Locate the cell with the specified text and output its [X, Y] center coordinate. 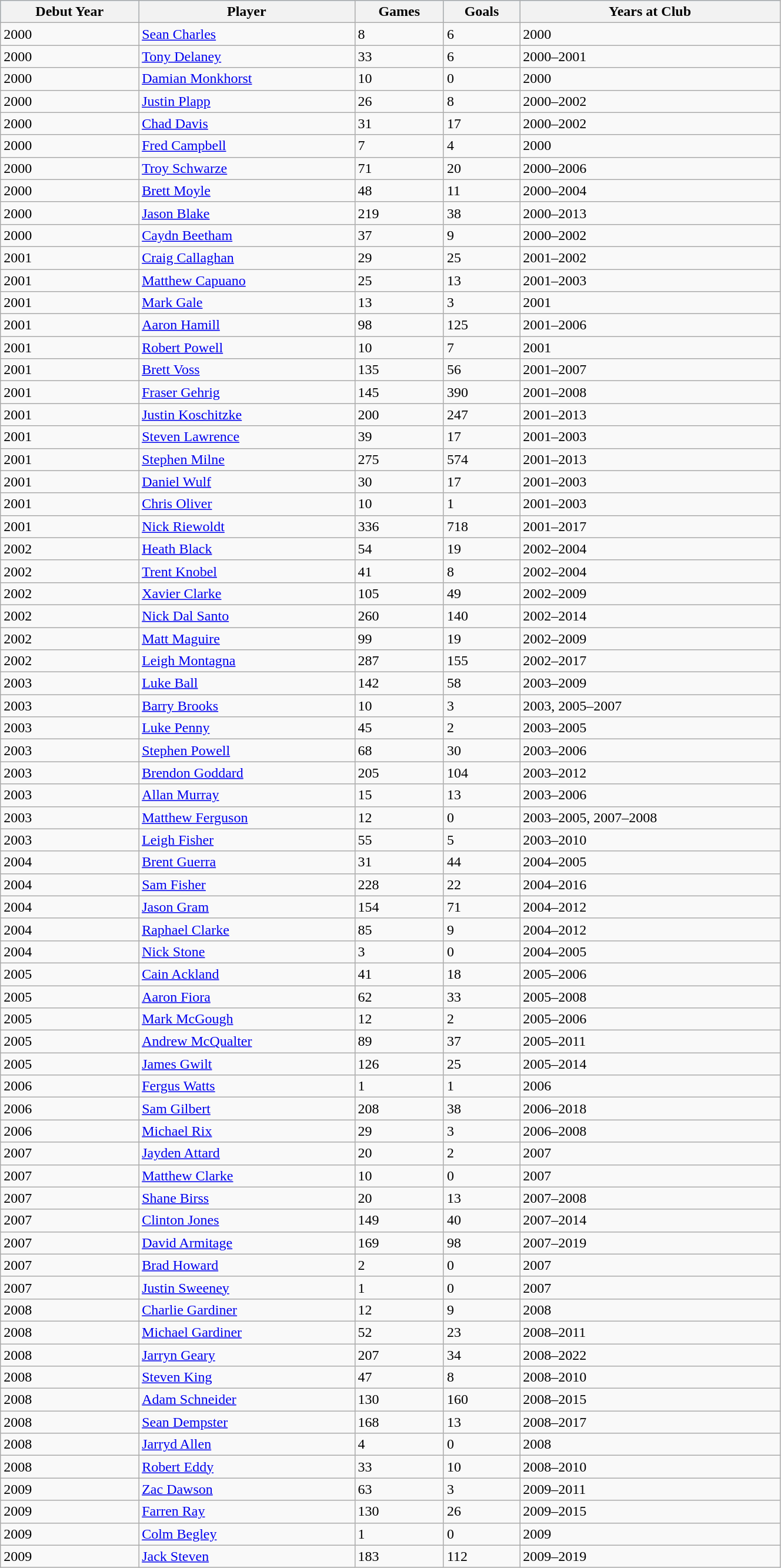
Stephen Powell [247, 750]
Craig Callaghan [247, 258]
145 [399, 392]
Jarryd Allen [247, 1444]
2000–2001 [650, 56]
2001–2006 [650, 325]
718 [481, 526]
Fergus Watts [247, 1086]
49 [481, 593]
Andrew McQualter [247, 1042]
2000–2013 [650, 213]
Aaron Fiora [247, 997]
Michael Rix [247, 1131]
2007–2008 [650, 1198]
Matthew Capuano [247, 281]
Robert Eddy [247, 1467]
140 [481, 616]
45 [399, 728]
Tony Delaney [247, 56]
574 [481, 459]
2002–2017 [650, 661]
Allan Murray [247, 795]
2000–2006 [650, 168]
Matthew Ferguson [247, 818]
62 [399, 997]
Brent Guerra [247, 862]
260 [399, 616]
112 [481, 1556]
54 [399, 549]
2008–2022 [650, 1355]
2003–2012 [650, 773]
15 [399, 795]
Michael Gardiner [247, 1332]
Zac Dawson [247, 1489]
39 [399, 437]
Brad Howard [247, 1265]
Nick Dal Santo [247, 616]
Jason Blake [247, 213]
390 [481, 392]
2007–2019 [650, 1243]
Caydn Beetham [247, 235]
135 [399, 370]
160 [481, 1400]
Justin Plapp [247, 101]
2008–2015 [650, 1400]
287 [399, 661]
Games [399, 12]
105 [399, 593]
Sean Charles [247, 34]
68 [399, 750]
149 [399, 1220]
52 [399, 1332]
48 [399, 191]
Charlie Gardiner [247, 1310]
Matthew Clarke [247, 1176]
Steven King [247, 1377]
58 [481, 683]
154 [399, 907]
104 [481, 773]
275 [399, 459]
125 [481, 325]
2009–2019 [650, 1556]
Shane Birss [247, 1198]
2003–2010 [650, 840]
168 [399, 1422]
247 [481, 415]
99 [399, 638]
Jayden Attard [247, 1153]
2003–2009 [650, 683]
Damian Monkhorst [247, 79]
Troy Schwarze [247, 168]
56 [481, 370]
Goals [481, 12]
2001–2017 [650, 526]
Justin Sweeney [247, 1287]
David Armitage [247, 1243]
Luke Penny [247, 728]
Years at Club [650, 12]
Brett Voss [247, 370]
Aaron Hamill [247, 325]
155 [481, 661]
Debut Year [69, 12]
2008–2017 [650, 1422]
142 [399, 683]
228 [399, 885]
Leigh Fisher [247, 840]
Sam Gilbert [247, 1109]
Brendon Goddard [247, 773]
205 [399, 773]
5 [481, 840]
89 [399, 1042]
Robert Powell [247, 348]
Xavier Clarke [247, 593]
Jack Steven [247, 1556]
2001–2008 [650, 392]
Daniel Wulf [247, 482]
2005–2014 [650, 1064]
Adam Schneider [247, 1400]
23 [481, 1332]
85 [399, 929]
2009–2011 [650, 1489]
Jarryn Geary [247, 1355]
Jason Gram [247, 907]
Steven Lawrence [247, 437]
Chris Oliver [247, 504]
2002–2014 [650, 616]
2008–2011 [650, 1332]
Stephen Milne [247, 459]
Chad Davis [247, 124]
Sean Dempster [247, 1422]
Brett Moyle [247, 191]
2001–2002 [650, 258]
Nick Riewoldt [247, 526]
Sam Fisher [247, 885]
22 [481, 885]
18 [481, 974]
40 [481, 1220]
126 [399, 1064]
11 [481, 191]
Mark McGough [247, 1019]
34 [481, 1355]
63 [399, 1489]
Player [247, 12]
Cain Ackland [247, 974]
2007–2014 [650, 1220]
2000–2004 [650, 191]
Barry Brooks [247, 706]
2006–2008 [650, 1131]
169 [399, 1243]
2005–2011 [650, 1042]
Mark Gale [247, 303]
Colm Begley [247, 1534]
Fraser Gehrig [247, 392]
2003–2005 [650, 728]
Justin Koschitzke [247, 415]
208 [399, 1109]
Luke Ball [247, 683]
2003, 2005–2007 [650, 706]
183 [399, 1556]
Nick Stone [247, 952]
2009–2015 [650, 1512]
47 [399, 1377]
200 [399, 415]
336 [399, 526]
Fred Campbell [247, 146]
44 [481, 862]
Leigh Montagna [247, 661]
James Gwilt [247, 1064]
Clinton Jones [247, 1220]
Farren Ray [247, 1512]
2005–2008 [650, 997]
2004–2016 [650, 885]
2006–2018 [650, 1109]
55 [399, 840]
2003–2005, 2007–2008 [650, 818]
Trent Knobel [247, 571]
207 [399, 1355]
Heath Black [247, 549]
Matt Maguire [247, 638]
2001–2007 [650, 370]
Raphael Clarke [247, 929]
219 [399, 213]
